Scan for the cell matching the given text and deliver its [X, Y] coordinate at center. 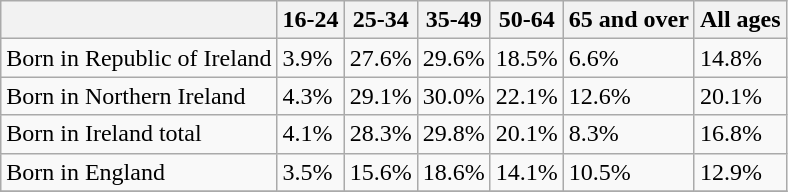
14.8% [740, 58]
25-34 [380, 20]
6.6% [628, 58]
15.6% [380, 172]
3.5% [310, 172]
30.0% [454, 96]
29.8% [454, 134]
18.6% [454, 172]
18.5% [526, 58]
50-64 [526, 20]
4.1% [310, 134]
12.9% [740, 172]
Born in England [139, 172]
29.1% [380, 96]
3.9% [310, 58]
4.3% [310, 96]
Born in Republic of Ireland [139, 58]
35-49 [454, 20]
14.1% [526, 172]
29.6% [454, 58]
16-24 [310, 20]
8.3% [628, 134]
27.6% [380, 58]
10.5% [628, 172]
12.6% [628, 96]
16.8% [740, 134]
65 and over [628, 20]
22.1% [526, 96]
All ages [740, 20]
28.3% [380, 134]
Born in Northern Ireland [139, 96]
Born in Ireland total [139, 134]
